Detect which cell encompasses the target text, then output its (X, Y) center coordinate. 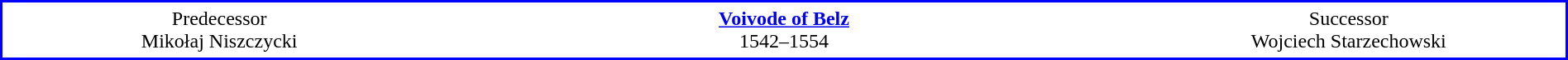
Voivode of Belz1542–1554 (784, 30)
SuccessorWojciech Starzechowski (1350, 30)
PredecessorMikołaj Niszczycki (219, 30)
